Extract the [X, Y] coordinate from the center of the cell holding the provided text.  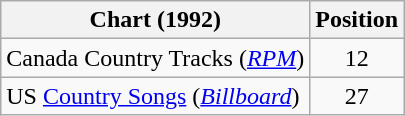
12 [357, 58]
Chart (1992) [156, 20]
Canada Country Tracks (RPM) [156, 58]
27 [357, 96]
US Country Songs (Billboard) [156, 96]
Position [357, 20]
